Detect which cell encompasses the target text, then output its [X, Y] center coordinate. 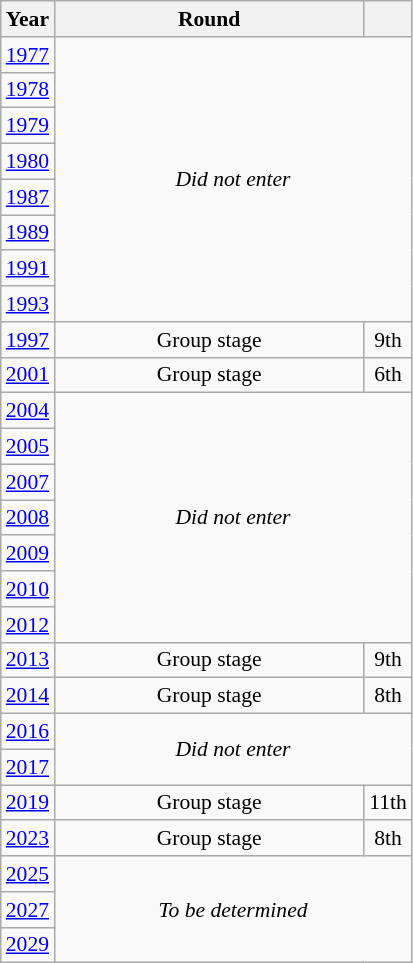
1987 [28, 197]
1977 [28, 55]
1979 [28, 126]
2013 [28, 660]
Year [28, 19]
To be determined [233, 910]
2025 [28, 874]
2010 [28, 589]
2009 [28, 554]
2005 [28, 447]
2027 [28, 910]
2008 [28, 518]
2017 [28, 767]
2012 [28, 625]
2016 [28, 732]
2019 [28, 803]
1993 [28, 304]
2004 [28, 411]
1978 [28, 90]
Round [209, 19]
2023 [28, 839]
1997 [28, 340]
2014 [28, 696]
1991 [28, 269]
1989 [28, 233]
2007 [28, 482]
6th [388, 375]
2029 [28, 945]
11th [388, 803]
1980 [28, 162]
2001 [28, 375]
